For the text-containing cell, return its midpoint in (x, y) coordinate format. 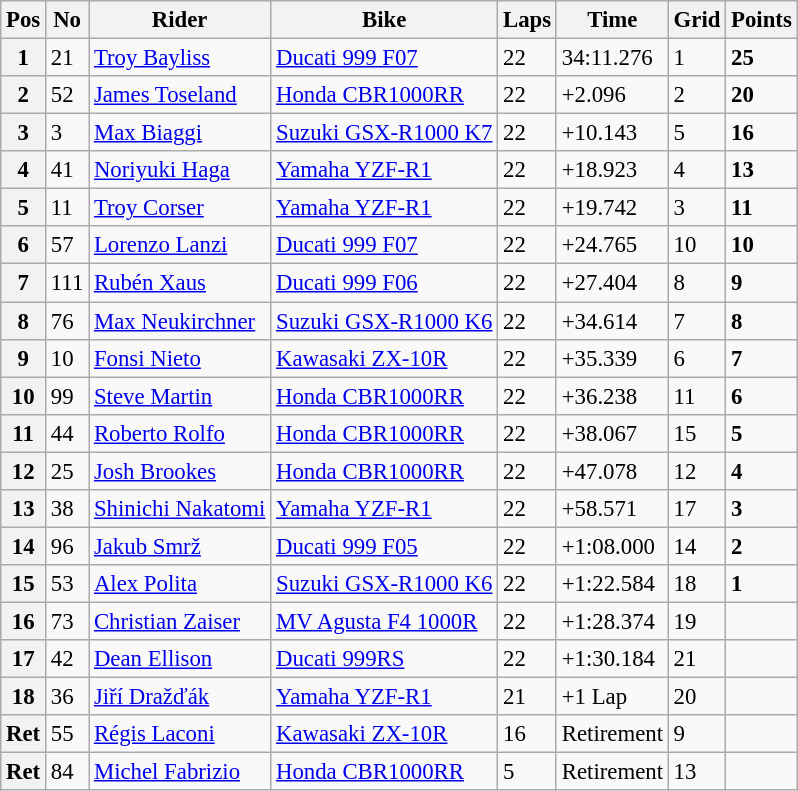
+27.404 (612, 283)
52 (68, 95)
Troy Corser (180, 208)
+1:28.374 (612, 621)
73 (68, 621)
Ducati 999 F05 (384, 546)
Josh Brookes (180, 471)
57 (68, 245)
+1 Lap (612, 697)
42 (68, 659)
Christian Zaiser (180, 621)
34:11.276 (612, 58)
Rider (180, 20)
Bike (384, 20)
Pos (24, 20)
+38.067 (612, 433)
Fonsi Nieto (180, 358)
111 (68, 283)
Troy Bayliss (180, 58)
Alex Polita (180, 584)
+18.923 (612, 170)
Time (612, 20)
Jakub Smrž (180, 546)
Lorenzo Lanzi (180, 245)
53 (68, 584)
99 (68, 396)
+1:30.184 (612, 659)
Grid (696, 20)
Roberto Rolfo (180, 433)
James Toseland (180, 95)
Jiří Dražďák (180, 697)
38 (68, 509)
36 (68, 697)
+10.143 (612, 133)
Ducati 999 F06 (384, 283)
Régis Laconi (180, 734)
+58.571 (612, 509)
Suzuki GSX-R1000 K7 (384, 133)
41 (68, 170)
Points (762, 20)
MV Agusta F4 1000R (384, 621)
Michel Fabrizio (180, 772)
Max Biaggi (180, 133)
Max Neukirchner (180, 321)
Ducati 999RS (384, 659)
+36.238 (612, 396)
Shinichi Nakatomi (180, 509)
55 (68, 734)
+1:08.000 (612, 546)
Dean Ellison (180, 659)
+19.742 (612, 208)
+35.339 (612, 358)
19 (696, 621)
+47.078 (612, 471)
Noriyuki Haga (180, 170)
Steve Martin (180, 396)
84 (68, 772)
76 (68, 321)
+24.765 (612, 245)
44 (68, 433)
+2.096 (612, 95)
Laps (528, 20)
Rubén Xaus (180, 283)
No (68, 20)
+1:22.584 (612, 584)
+34.614 (612, 321)
96 (68, 546)
